Pinpoint the cell where the given text exists, returning its (X, Y) midpoint coordinate. 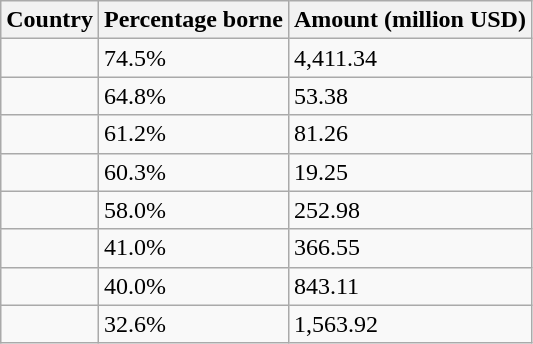
64.8% (193, 96)
366.55 (410, 248)
843.11 (410, 286)
40.0% (193, 286)
61.2% (193, 134)
74.5% (193, 58)
4,411.34 (410, 58)
252.98 (410, 210)
81.26 (410, 134)
53.38 (410, 96)
19.25 (410, 172)
Percentage borne (193, 20)
1,563.92 (410, 324)
32.6% (193, 324)
Amount (million USD) (410, 20)
60.3% (193, 172)
Country (50, 20)
58.0% (193, 210)
41.0% (193, 248)
